Determine the (x, y) coordinate at the center of the cell enclosing the given text.  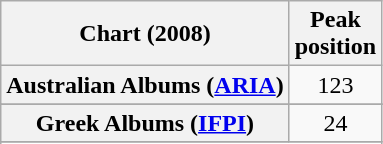
Chart (2008) (145, 34)
Greek Albums (IFPI) (145, 123)
Australian Albums (ARIA) (145, 85)
123 (335, 85)
24 (335, 123)
Peakposition (335, 34)
